For the text-containing cell, return its midpoint in [X, Y] coordinate format. 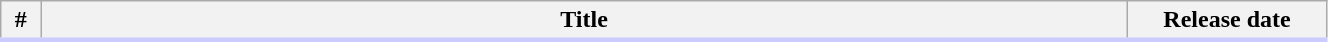
# [21, 21]
Release date [1228, 21]
Title [584, 21]
